Scan for the cell matching the given text and deliver its (X, Y) coordinate at center. 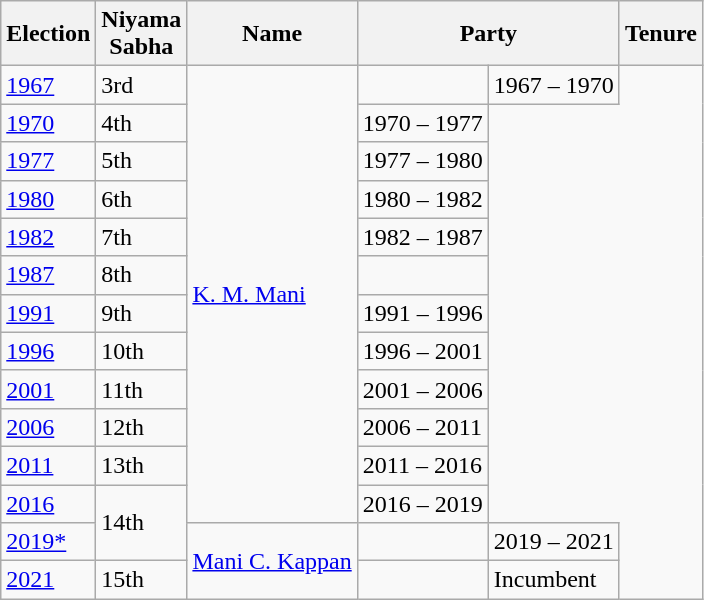
2019* (48, 542)
NiyamaSabha (142, 34)
1977 (48, 161)
1967 (48, 85)
Tenure (660, 34)
10th (142, 351)
2016 – 2019 (422, 503)
9th (142, 313)
11th (142, 389)
Incumbent (554, 580)
2001 (48, 389)
1980 – 1982 (422, 199)
4th (142, 123)
K. M. Mani (272, 294)
2006 (48, 427)
1967 – 1970 (554, 85)
1996 – 2001 (422, 351)
1970 – 1977 (422, 123)
14th (142, 522)
Name (272, 34)
Mani C. Kappan (272, 561)
13th (142, 465)
1991 (48, 313)
2021 (48, 580)
2011 – 2016 (422, 465)
1977 – 1980 (422, 161)
1982 (48, 237)
8th (142, 275)
Party (488, 34)
1996 (48, 351)
5th (142, 161)
Election (48, 34)
2016 (48, 503)
1991 – 1996 (422, 313)
7th (142, 237)
1982 – 1987 (422, 237)
1980 (48, 199)
15th (142, 580)
12th (142, 427)
1970 (48, 123)
6th (142, 199)
2006 – 2011 (422, 427)
1987 (48, 275)
2001 – 2006 (422, 389)
2019 – 2021 (554, 542)
2011 (48, 465)
3rd (142, 85)
